For the text-containing cell, return its midpoint in (X, Y) coordinate format. 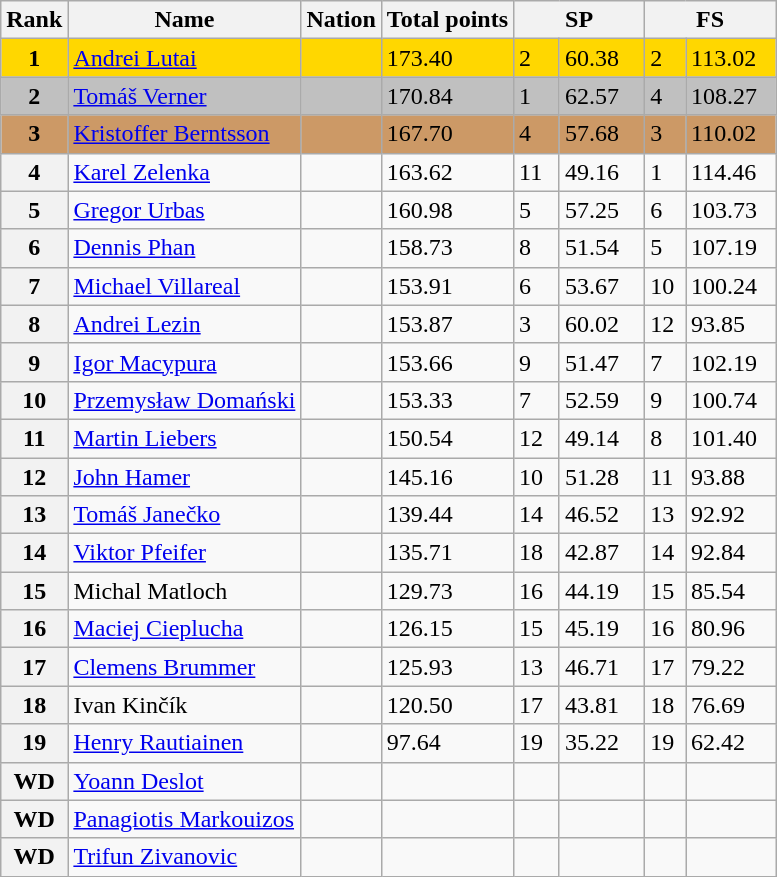
120.50 (447, 705)
160.98 (447, 210)
Total points (447, 20)
Name (184, 20)
126.15 (447, 629)
163.62 (447, 172)
102.19 (731, 362)
46.52 (602, 515)
110.02 (731, 134)
129.73 (447, 591)
Tomáš Verner (184, 96)
Henry Rautiainen (184, 743)
Andrei Lezin (184, 324)
108.27 (731, 96)
57.25 (602, 210)
Igor Macypura (184, 362)
44.19 (602, 591)
Clemens Brummer (184, 667)
153.91 (447, 286)
125.93 (447, 667)
173.40 (447, 58)
51.54 (602, 248)
John Hamer (184, 477)
Maciej Cieplucha (184, 629)
153.66 (447, 362)
Dennis Phan (184, 248)
Martin Liebers (184, 438)
49.16 (602, 172)
145.16 (447, 477)
Gregor Urbas (184, 210)
43.81 (602, 705)
Kristoffer Berntsson (184, 134)
51.28 (602, 477)
62.57 (602, 96)
35.22 (602, 743)
Panagiotis Markouizos (184, 819)
53.67 (602, 286)
Andrei Lutai (184, 58)
Nation (341, 20)
Viktor Pfeifer (184, 553)
45.19 (602, 629)
93.85 (731, 324)
57.68 (602, 134)
60.38 (602, 58)
97.64 (447, 743)
62.42 (731, 743)
46.71 (602, 667)
Michal Matloch (184, 591)
52.59 (602, 400)
Ivan Kinčík (184, 705)
107.19 (731, 248)
SP (580, 20)
92.92 (731, 515)
100.24 (731, 286)
Trifun Zivanovic (184, 857)
Karel Zelenka (184, 172)
170.84 (447, 96)
Yoann Deslot (184, 781)
79.22 (731, 667)
150.54 (447, 438)
114.46 (731, 172)
153.87 (447, 324)
167.70 (447, 134)
103.73 (731, 210)
42.87 (602, 553)
Tomáš Janečko (184, 515)
76.69 (731, 705)
60.02 (602, 324)
Michael Villareal (184, 286)
92.84 (731, 553)
139.44 (447, 515)
80.96 (731, 629)
101.40 (731, 438)
85.54 (731, 591)
153.33 (447, 400)
51.47 (602, 362)
93.88 (731, 477)
Rank (34, 20)
Przemysław Domański (184, 400)
113.02 (731, 58)
100.74 (731, 400)
158.73 (447, 248)
FS (710, 20)
49.14 (602, 438)
135.71 (447, 553)
